Capture the cell that displays the provided text and extract its [x, y] central coordinate. 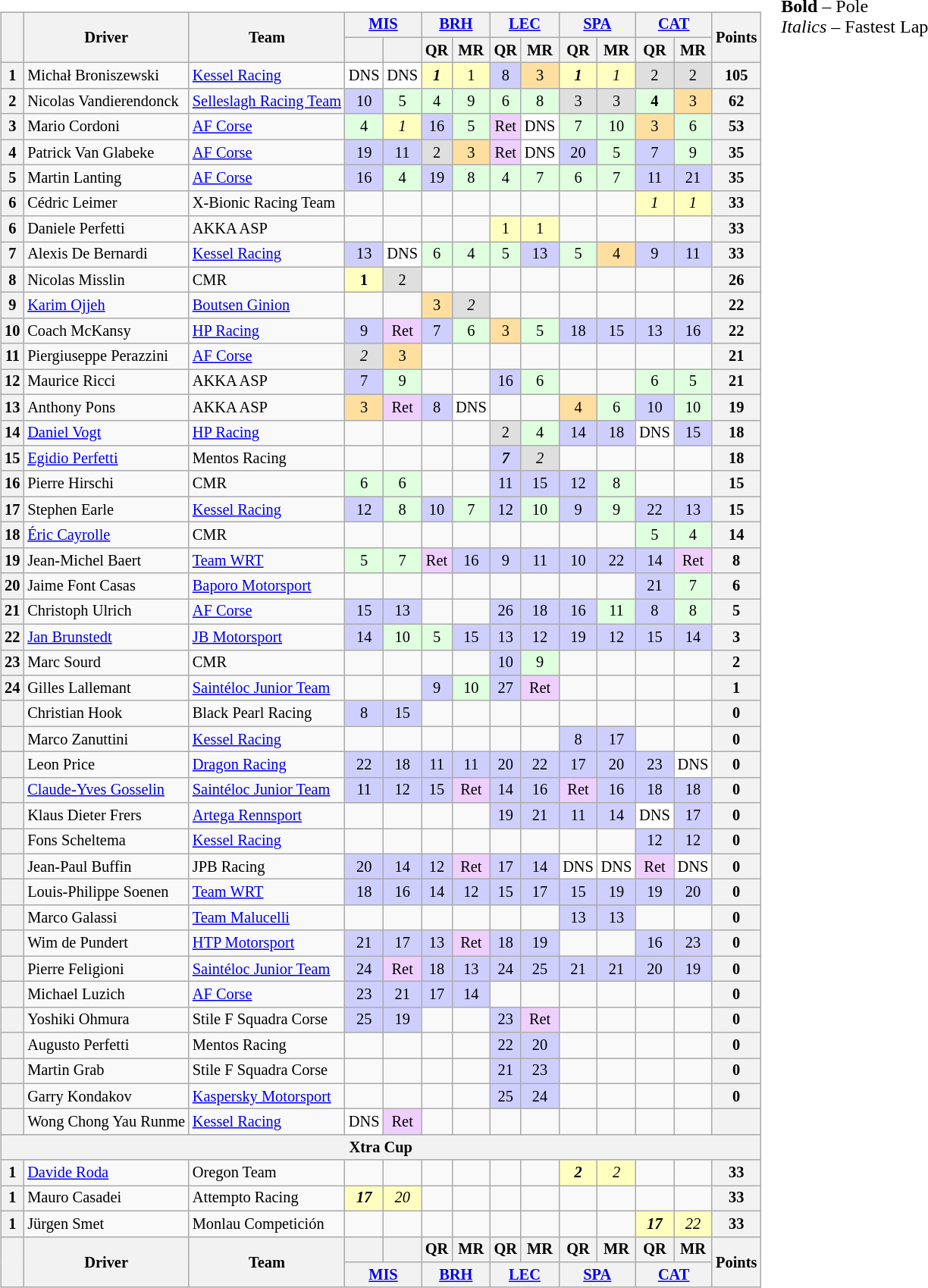
Monlau Competición [267, 1224]
Coach McKansy [106, 331]
Daniel Vogt [106, 433]
Jan Brunstedt [106, 637]
Piergiuseppe Perazzini [106, 356]
Wong Chong Yau Runme [106, 1122]
Claude-Yves Gosselin [106, 790]
Pierre Hirschi [106, 484]
Michael Luzich [106, 995]
Martin Grab [106, 1071]
Black Pearl Racing [267, 713]
Alexis De Bernardi [106, 255]
Pierre Feligioni [106, 969]
Kaspersky Motorsport [267, 1096]
Maurice Ricci [106, 382]
Christian Hook [106, 713]
Gilles Lallemant [106, 688]
Nicolas Misslin [106, 280]
Artega Rennsport [267, 816]
Stephen Earle [106, 509]
Jürgen Smet [106, 1224]
Klaus Dieter Frers [106, 816]
Wim de Pundert [106, 943]
53 [736, 127]
Davide Roda [106, 1173]
Augusto Perfetti [106, 1045]
Xtra Cup [381, 1148]
Oregon Team [267, 1173]
Marco Galassi [106, 918]
Cédric Leimer [106, 203]
Team Malucelli [267, 918]
JB Motorsport [267, 637]
Fons Scheltema [106, 841]
Jean-Michel Baert [106, 560]
Marc Sourd [106, 663]
Louis-Philippe Soenen [106, 892]
Egidio Perfetti [106, 459]
Anthony Pons [106, 407]
Selleslagh Racing Team [267, 102]
Yoshiki Ohmura [106, 1020]
Michał Broniszewski [106, 76]
Martin Lanting [106, 178]
Mario Cordoni [106, 127]
JPB Racing [267, 867]
Karim Ojjeh [106, 306]
Attempto Racing [267, 1199]
Jaime Font Casas [106, 586]
HTP Motorsport [267, 943]
Patrick Van Glabeke [106, 152]
27 [506, 688]
105 [736, 76]
Mauro Casadei [106, 1199]
Garry Kondakov [106, 1096]
Leon Price [106, 765]
Jean-Paul Buffin [106, 867]
Dragon Racing [267, 765]
62 [736, 102]
Nicolas Vandierendonck [106, 102]
Boutsen Ginion [267, 306]
X-Bionic Racing Team [267, 203]
Christoph Ulrich [106, 612]
Éric Cayrolle [106, 535]
Baporo Motorsport [267, 586]
Daniele Perfetti [106, 229]
Marco Zanuttini [106, 739]
